Determine the [x, y] coordinate at the center of the cell enclosing the given text.  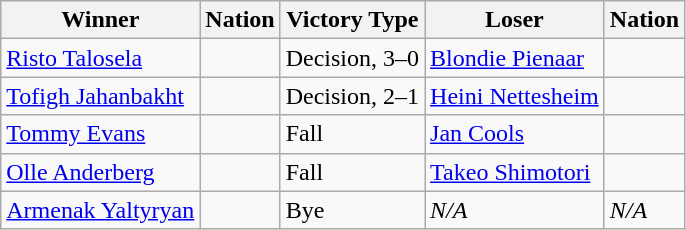
Decision, 2–1 [352, 96]
Risto Talosela [100, 58]
Winner [100, 20]
Heini Nettesheim [515, 96]
Loser [515, 20]
Tommy Evans [100, 134]
Blondie Pienaar [515, 58]
Jan Cools [515, 134]
Tofigh Jahanbakht [100, 96]
Victory Type [352, 20]
Takeo Shimotori [515, 172]
Olle Anderberg [100, 172]
Armenak Yaltyryan [100, 210]
Decision, 3–0 [352, 58]
Bye [352, 210]
